From the cell containing the given text, extract its center point as (x, y) coordinate. 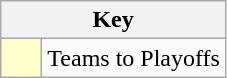
Key (114, 20)
Teams to Playoffs (134, 58)
